Provide the [X, Y] coordinate of the cell's center where the given text is located.  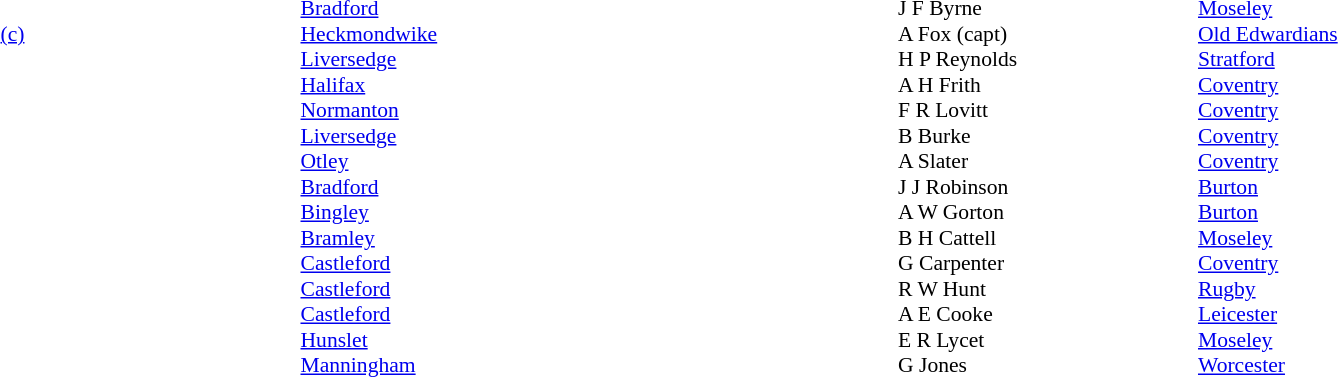
E R Lycet [1048, 340]
Stratford [1268, 59]
A H Frith [1048, 85]
Otley [368, 161]
Bramley [368, 238]
B Burke [1048, 136]
Heckmondwike [368, 34]
B H Cattell [1048, 238]
Normanton [368, 111]
H P Reynolds [1048, 59]
R W Hunt [1048, 289]
G Carpenter [1048, 263]
A E Cooke [1048, 315]
A W Gorton [1048, 213]
Halifax [368, 85]
Rugby [1268, 289]
Leicester [1268, 315]
A Slater [1048, 161]
F R Lovitt [1048, 111]
(c) [150, 34]
A Fox (capt) [1048, 34]
J J Robinson [1048, 187]
Old Edwardians [1268, 34]
Bradford [368, 187]
Bingley [368, 213]
Hunslet [368, 340]
